Determine the (x, y) coordinate at the center of the cell enclosing the given text.  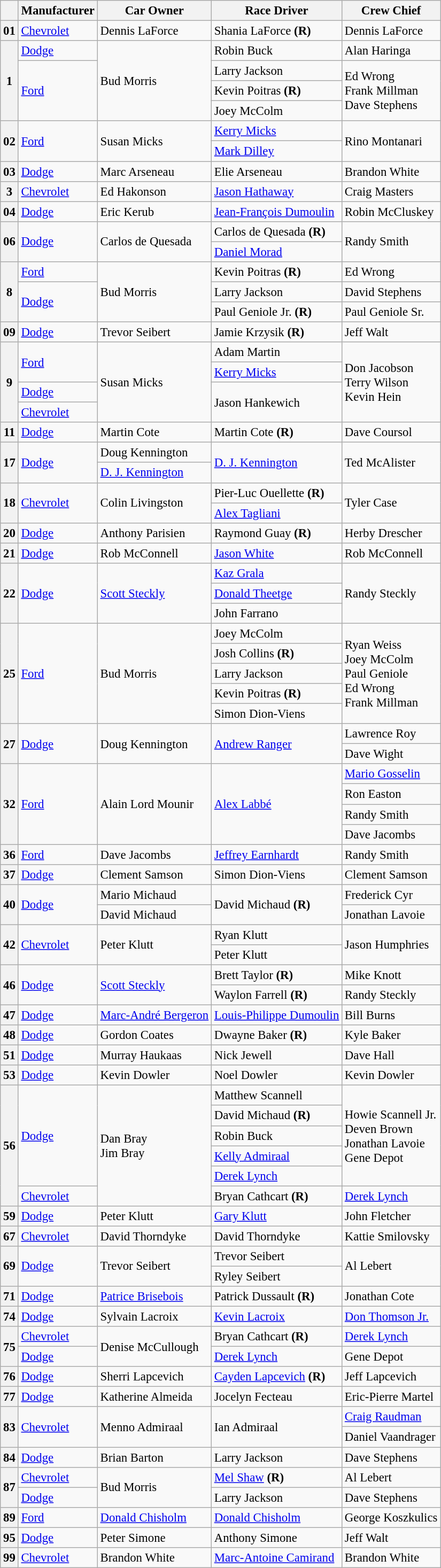
Marc-André Bergeron (154, 1015)
95 (10, 1538)
Mario Gosselin (391, 774)
Sherri Lapcevich (154, 1377)
Carlos de Quesada (154, 242)
Daniel Vaandrager (391, 1437)
Louis-Philippe Dumoulin (276, 1015)
Peter Simone (154, 1538)
Howie Scannell Jr. Deven Brown Jonathan Lavoie Gene Depot (391, 1136)
Marc-Antoine Camirand (276, 1558)
Ed Wrong Frank Millman Dave Stephens (391, 91)
Frederick Cyr (391, 895)
Jean-François Dumoulin (276, 212)
John Fletcher (391, 1216)
Car Owner (154, 11)
47 (10, 1015)
Kelly Admiraal (276, 1156)
Donald Theetge (276, 593)
Patrice Brisebois (154, 1297)
Ian Admiraal (276, 1427)
Eric Kerub (154, 212)
Daniel Morad (276, 252)
Waylon Farrell (R) (276, 995)
Kyle Baker (391, 1035)
Kaz Grala (276, 573)
67 (10, 1236)
Dave Hall (391, 1055)
48 (10, 1035)
Katherine Almeida (154, 1397)
Mario Michaud (154, 895)
74 (10, 1317)
John Farrano (276, 614)
Jason Humphries (391, 945)
Anthony Parisien (154, 533)
Eric-Pierre Martel (391, 1397)
Ed Wrong (391, 272)
Jason Hathaway (276, 191)
3 (10, 191)
76 (10, 1377)
37 (10, 874)
42 (10, 945)
Marc Arseneau (154, 172)
Jason Hankewich (276, 402)
Carlos de Quesada (R) (276, 231)
David Michaud (154, 915)
Martin Cote (R) (276, 432)
40 (10, 904)
Dwayne Baker (R) (276, 1035)
84 (10, 1457)
22 (10, 593)
Herby Drescher (391, 533)
75 (10, 1347)
Noel Dowler (276, 1075)
53 (10, 1075)
25 (10, 673)
Jamie Krzysik (R) (276, 332)
83 (10, 1427)
02 (10, 141)
9 (10, 382)
David Stephens (391, 292)
Dan Bray Jim Bray (154, 1146)
George Koszkulics (391, 1517)
Alex Tagliani (276, 513)
46 (10, 984)
Brett Taylor (R) (276, 975)
56 (10, 1146)
Andrew Ranger (276, 744)
Paul Geniole Jr. (R) (276, 312)
Craig Raudman (391, 1417)
Crew Chief (391, 11)
27 (10, 744)
8 (10, 292)
Shania LaForce (R) (276, 31)
Adam Martin (276, 352)
Jocelyn Fecteau (276, 1397)
Murray Haukaas (154, 1055)
Elie Arseneau (276, 172)
Mel Shaw (R) (276, 1477)
Tyler Case (391, 502)
32 (10, 804)
Josh Collins (R) (276, 654)
99 (10, 1558)
Ron Easton (391, 794)
Rino Montanari (391, 141)
21 (10, 553)
89 (10, 1517)
04 (10, 212)
36 (10, 855)
77 (10, 1397)
Ryan Klutt (276, 935)
Ryan Weiss Joey McColm Paul Geniole Ed Wrong Frank Millman (391, 673)
Race Driver (276, 11)
Pier-Luc Ouellette (R) (276, 493)
Martin Cote (154, 432)
69 (10, 1267)
Mike Knott (391, 975)
Alain Lord Mounir (154, 804)
Menno Admiraal (154, 1427)
Gordon Coates (154, 1035)
Alan Haringa (391, 51)
Anthony Simone (276, 1538)
Denise McCullough (154, 1347)
Nick Jewell (276, 1055)
Colin Livingston (154, 502)
Don Thomson Jr. (391, 1317)
Ryley Seibert (276, 1276)
Robin McCluskey (391, 212)
Jonathan Lavoie (391, 915)
Ted McAlister (391, 463)
Raymond Guay (R) (276, 533)
87 (10, 1487)
Ed Hakonson (154, 191)
Sylvain Lacroix (154, 1317)
Jeffrey Earnhardt (276, 855)
Kevin Lacroix (276, 1317)
Lawrence Roy (391, 734)
Jonathan Cote (391, 1297)
71 (10, 1297)
17 (10, 463)
Kattie Smilovsky (391, 1236)
Manufacturer (58, 11)
11 (10, 432)
Mark Dilley (276, 151)
Gene Depot (391, 1357)
1 (10, 81)
Bill Burns (391, 1015)
Brian Barton (154, 1457)
Jeff Lapcevich (391, 1377)
Paul Geniole Sr. (391, 312)
01 (10, 31)
03 (10, 172)
Jason White (276, 553)
09 (10, 332)
Craig Masters (391, 191)
Don Jacobson Terry Wilson Kevin Hein (391, 382)
51 (10, 1055)
18 (10, 502)
Matthew Scannell (276, 1096)
Patrick Dussault (R) (276, 1297)
Alex Labbé (276, 804)
06 (10, 242)
Gary Klutt (276, 1216)
20 (10, 533)
59 (10, 1216)
Dave Coursol (391, 432)
Dave Wight (391, 754)
Cayden Lapcevich (R) (276, 1377)
